Identify which cell holds the provided text, then report its [x, y] central coordinate. 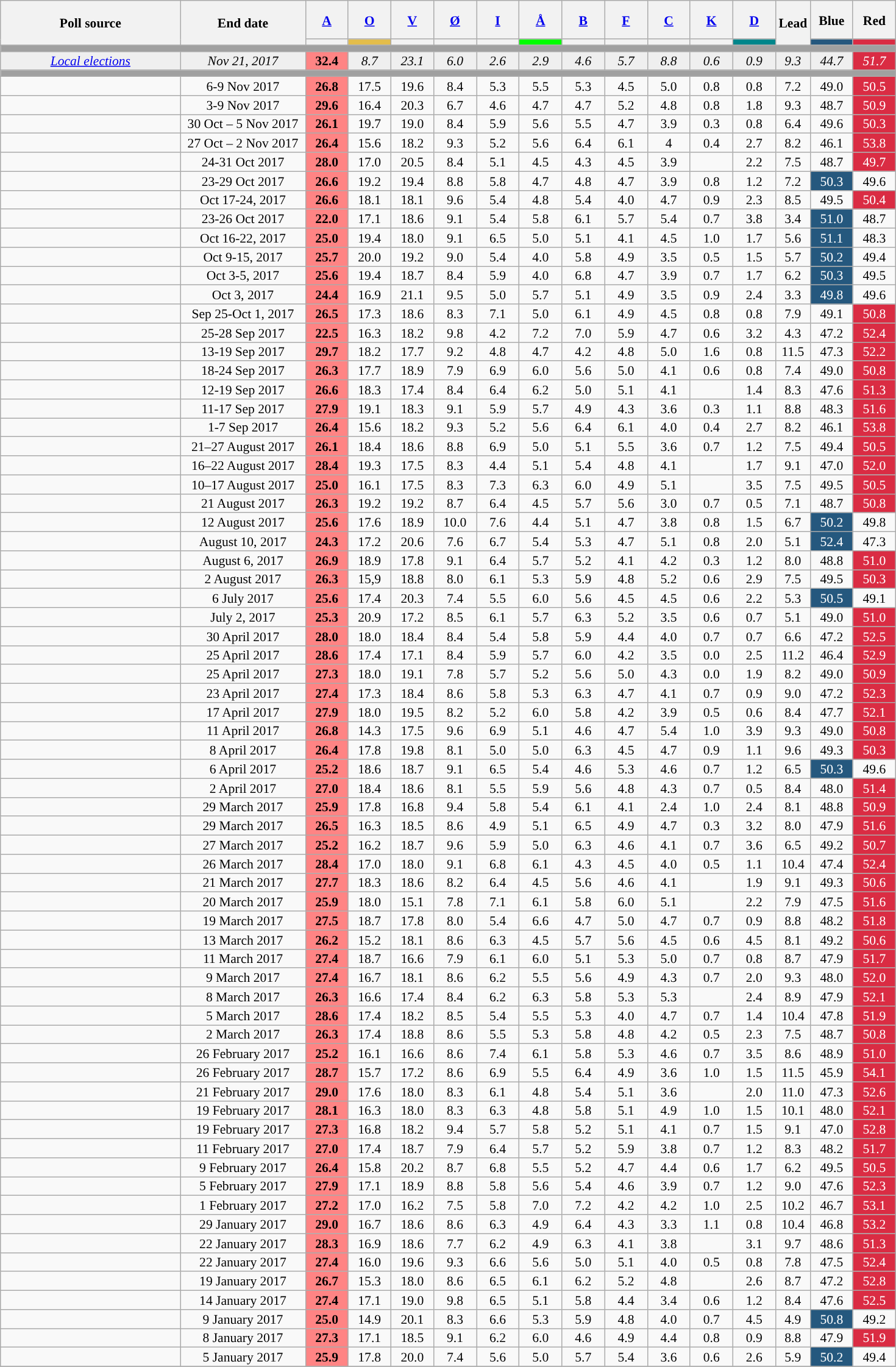
48.6 [831, 1243]
54.1 [874, 1073]
21 February 2017 [243, 1091]
18-24 Sep 2017 [243, 371]
46.4 [831, 655]
6-9 Nov 2017 [243, 87]
26.2 [327, 940]
25.7 [327, 257]
28.3 [327, 1243]
Oct 16-22, 2017 [243, 238]
26 March 2017 [243, 864]
1 February 2017 [243, 1205]
53.1 [874, 1205]
47.4 [831, 864]
28.7 [327, 1073]
30 April 2017 [243, 636]
9 March 2017 [243, 978]
Blue [831, 20]
51.4 [874, 787]
28.1 [327, 1110]
23-26 Oct 2017 [243, 219]
19.8 [412, 750]
24-31 Oct 2017 [243, 162]
27 Oct – 2 Nov 2017 [243, 143]
5 March 2017 [243, 1015]
13 March 2017 [243, 940]
August 10, 2017 [243, 541]
24.4 [327, 295]
13-19 Sep 2017 [243, 351]
O [369, 20]
15.2 [369, 940]
21.1 [412, 295]
Red [874, 20]
I [498, 20]
46.8 [831, 1224]
52.2 [874, 351]
Ø [455, 20]
25.3 [327, 617]
10–17 August 2017 [243, 484]
52.9 [874, 655]
V [412, 20]
July 2, 2017 [243, 617]
5 February 2017 [243, 1186]
12-19 Sep 2017 [243, 390]
19 January 2017 [243, 1281]
10.0 [455, 523]
52.6 [874, 1091]
45.9 [831, 1073]
Local elections [90, 61]
29 January 2017 [243, 1224]
Oct 3-5, 2017 [243, 275]
26.7 [327, 1281]
11 February 2017 [243, 1148]
23.1 [412, 61]
3.0 [669, 503]
19.7 [369, 124]
27.7 [327, 882]
Sep 25-Oct 1, 2017 [243, 313]
8.9 [792, 997]
11-17 Sep 2017 [243, 408]
15.3 [369, 1281]
11 April 2017 [243, 731]
15,9 [369, 579]
20 March 2017 [243, 902]
25-28 Sep 2017 [243, 333]
1-7 Sep 2017 [243, 428]
20.5 [412, 162]
4 [669, 143]
7.3 [498, 484]
14.3 [369, 731]
22.0 [327, 219]
11.0 [792, 1091]
Poll source [90, 23]
11.2 [792, 655]
50.4 [874, 200]
46.7 [831, 1205]
16–22 August 2017 [243, 466]
Lead [792, 23]
2 March 2017 [243, 1035]
50.7 [874, 845]
10.1 [792, 1110]
F [626, 20]
7.7 [455, 1243]
29.7 [327, 351]
29.6 [327, 105]
17 April 2017 [243, 712]
9.2 [455, 351]
21 August 2017 [243, 503]
3.1 [754, 1243]
16.4 [369, 105]
32.4 [327, 61]
1.8 [754, 105]
44.7 [831, 61]
Å [541, 20]
24.3 [327, 541]
C [669, 20]
End date [243, 23]
6 July 2017 [243, 598]
20.9 [369, 617]
19.5 [412, 712]
5 January 2017 [243, 1357]
20.6 [412, 541]
August 6, 2017 [243, 561]
27.5 [327, 920]
D [754, 20]
6 April 2017 [243, 769]
14 January 2017 [243, 1301]
48.9 [831, 1053]
19.3 [369, 466]
19 March 2017 [243, 920]
Oct 17-24, 2017 [243, 200]
K [711, 20]
47.7 [831, 712]
20.2 [412, 1168]
2 April 2017 [243, 787]
47.8 [831, 1015]
B [583, 20]
23-29 Oct 2017 [243, 180]
22.5 [327, 333]
10.2 [792, 1205]
27 March 2017 [243, 845]
9.5 [455, 295]
51.1 [831, 238]
30 Oct – 5 Nov 2017 [243, 124]
Oct 9-15, 2017 [243, 257]
49.7 [874, 162]
8 January 2017 [243, 1338]
53.2 [874, 1224]
51.8 [874, 920]
26.9 [327, 561]
9.7 [792, 1243]
15.8 [369, 1168]
9 February 2017 [243, 1168]
15.1 [412, 902]
12 August 2017 [243, 523]
8 April 2017 [243, 750]
9 January 2017 [243, 1319]
23 April 2017 [243, 694]
2 August 2017 [243, 579]
20.1 [412, 1319]
Nov 21, 2017 [243, 61]
21 March 2017 [243, 882]
14.9 [369, 1319]
Oct 3, 2017 [243, 295]
21–27 August 2017 [243, 446]
3-9 Nov 2017 [243, 105]
16.0 [369, 1262]
11 March 2017 [243, 958]
27.2 [327, 1205]
8 March 2017 [243, 997]
1.6 [711, 351]
15.7 [369, 1073]
A [327, 20]
